Search for the cell housing the specified text and yield its [x, y] center coordinate. 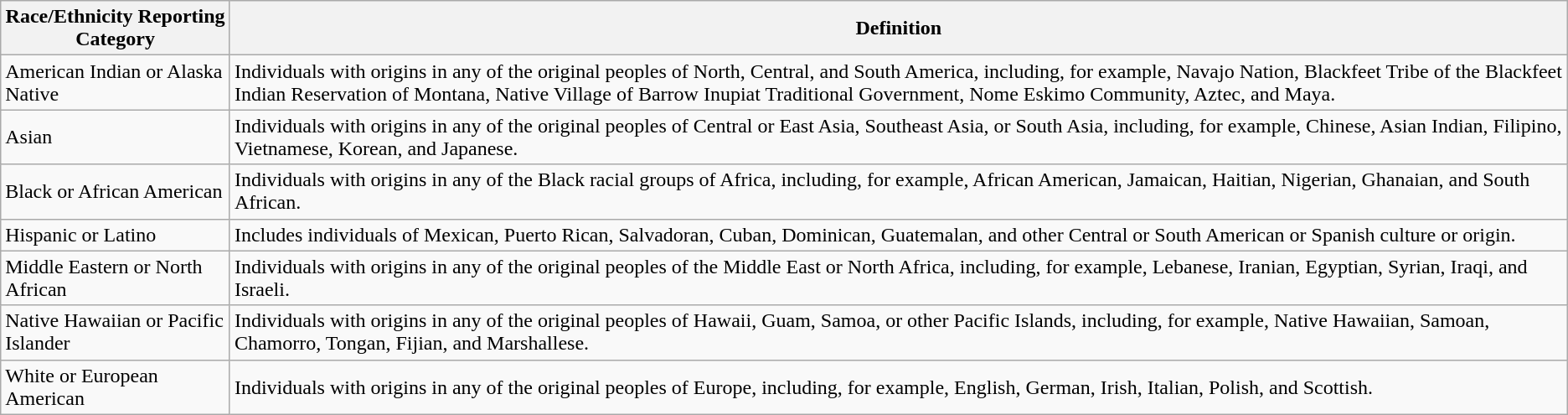
Middle Eastern or North African [116, 278]
Hispanic or Latino [116, 235]
American Indian or Alaska Native [116, 82]
Individuals with origins in any of the original peoples of Europe, including, for example, English, German, Irish, Italian, Polish, and Scottish. [898, 387]
Race/Ethnicity Reporting Category [116, 29]
Black or African American [116, 191]
Asian [116, 137]
White or European American [116, 387]
Native Hawaiian or Pacific Islander [116, 332]
Definition [898, 29]
